Provide the (X, Y) coordinate of the cell's center where the given text is located.  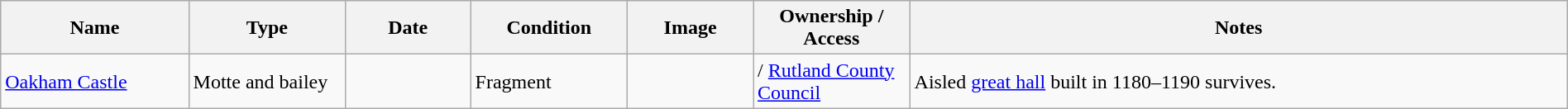
Type (266, 28)
Aisled great hall built in 1180–1190 survives. (1239, 81)
Fragment (549, 81)
Condition (549, 28)
Date (409, 28)
Oakham Castle (94, 81)
/ Rutland County Council (832, 81)
Image (691, 28)
Motte and bailey (266, 81)
Name (94, 28)
Notes (1239, 28)
Ownership / Access (832, 28)
